Output the [X, Y] coordinate of the center of the cell containing the given text.  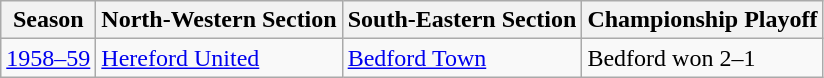
North-Western Section [219, 20]
South-Eastern Section [462, 20]
Bedford won 2–1 [702, 58]
Season [48, 20]
1958–59 [48, 58]
Hereford United [219, 58]
Bedford Town [462, 58]
Championship Playoff [702, 20]
